Scan for the cell matching the given text and deliver its [x, y] coordinate at center. 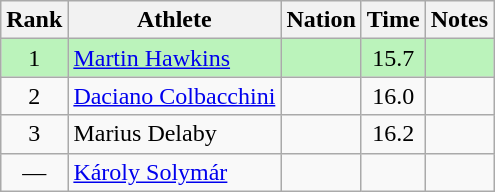
Athlete [174, 20]
2 [34, 96]
16.2 [393, 134]
— [34, 172]
16.0 [393, 96]
Time [393, 20]
Rank [34, 20]
Daciano Colbacchini [174, 96]
Károly Solymár [174, 172]
Nation [321, 20]
Notes [459, 20]
Marius Delaby [174, 134]
15.7 [393, 58]
3 [34, 134]
Martin Hawkins [174, 58]
1 [34, 58]
